Find where the given text appears and provide that cell's center as [X, Y] coordinate. 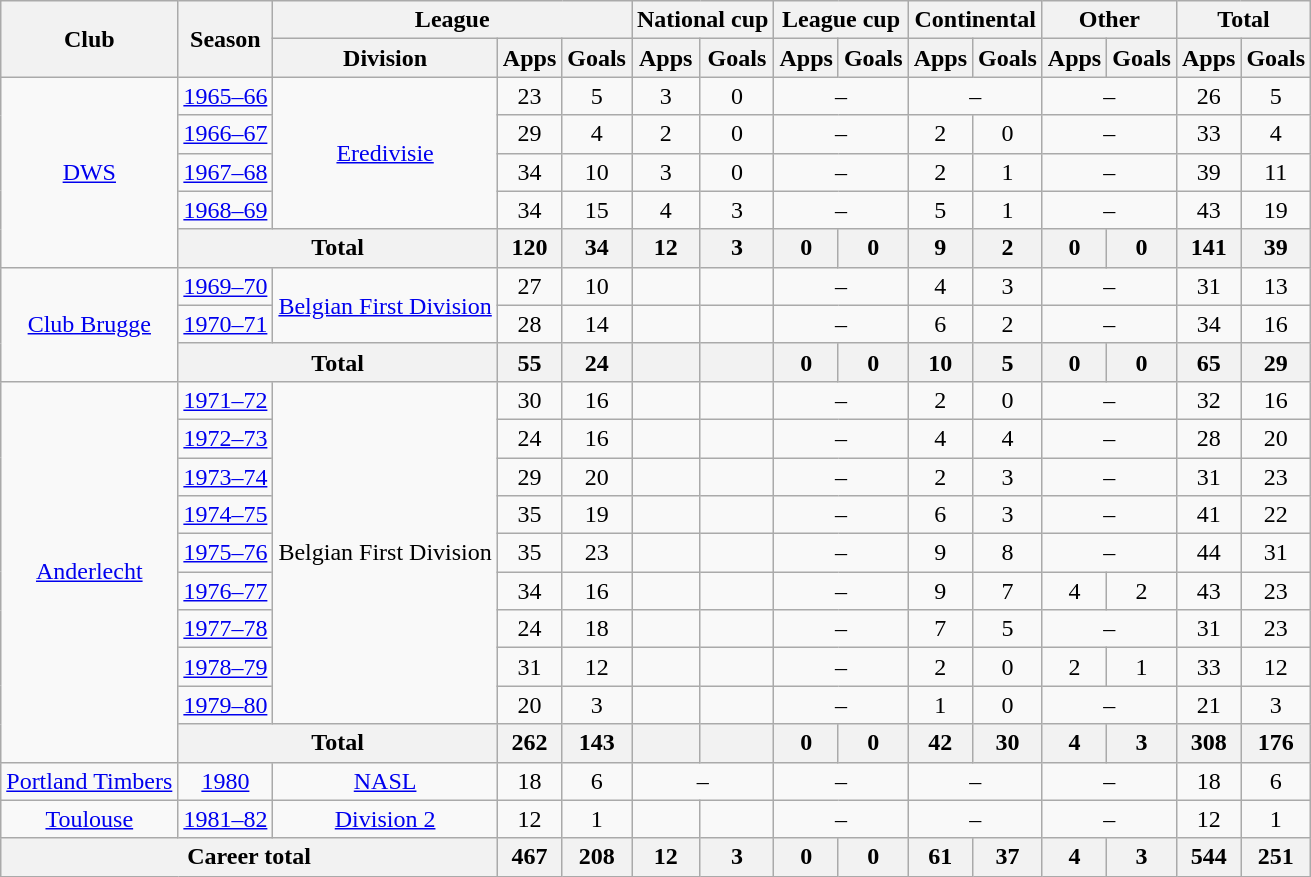
Division 2 [385, 819]
61 [940, 857]
176 [1276, 743]
1980 [226, 781]
1977–78 [226, 629]
32 [1208, 400]
143 [597, 743]
308 [1208, 743]
8 [1008, 553]
141 [1208, 248]
1978–79 [226, 667]
NASL [385, 781]
1975–76 [226, 553]
Season [226, 39]
1970–71 [226, 324]
1967–68 [226, 172]
DWS [90, 172]
42 [940, 743]
262 [529, 743]
1966–67 [226, 134]
1968–69 [226, 210]
41 [1208, 515]
1979–80 [226, 705]
120 [529, 248]
27 [529, 286]
11 [1276, 172]
Club Brugge [90, 324]
Anderlecht [90, 572]
League cup [841, 20]
Toulouse [90, 819]
1969–70 [226, 286]
55 [529, 362]
15 [597, 210]
1981–82 [226, 819]
544 [1208, 857]
65 [1208, 362]
Other [1109, 20]
Portland Timbers [90, 781]
22 [1276, 515]
208 [597, 857]
Division [385, 58]
26 [1208, 96]
Club [90, 39]
44 [1208, 553]
37 [1008, 857]
1976–77 [226, 591]
1973–74 [226, 477]
13 [1276, 286]
251 [1276, 857]
1972–73 [226, 438]
21 [1208, 705]
Continental [975, 20]
1971–72 [226, 400]
National cup [703, 20]
1965–66 [226, 96]
Eredivisie [385, 153]
467 [529, 857]
Career total [250, 857]
League [452, 20]
14 [597, 324]
1974–75 [226, 515]
